Determine the [x, y] coordinate at the center of the cell enclosing the given text.  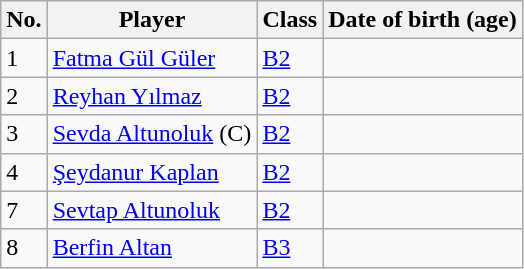
Player [152, 20]
Fatma Gül Güler [152, 58]
Şeydanur Kaplan [152, 172]
Berfin Altan [152, 248]
No. [24, 20]
Sevda Altunoluk (C) [152, 134]
Reyhan Yılmaz [152, 96]
4 [24, 172]
3 [24, 134]
Sevtap Altunoluk [152, 210]
7 [24, 210]
2 [24, 96]
Date of birth (age) [423, 20]
B3 [290, 248]
Class [290, 20]
1 [24, 58]
8 [24, 248]
